Pinpoint the cell where the given text exists, returning its (x, y) midpoint coordinate. 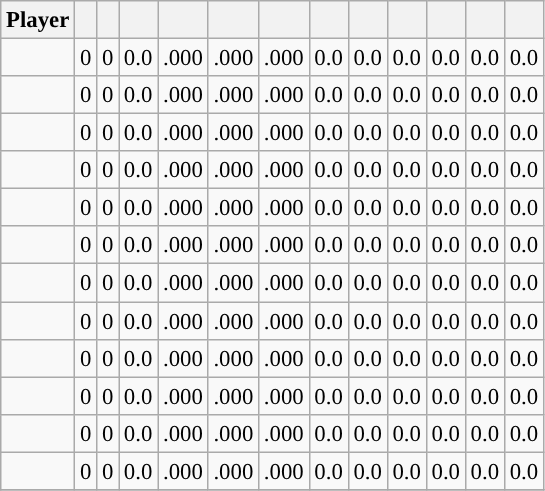
Player (38, 20)
